From the cell containing the given text, extract its center point as (x, y) coordinate. 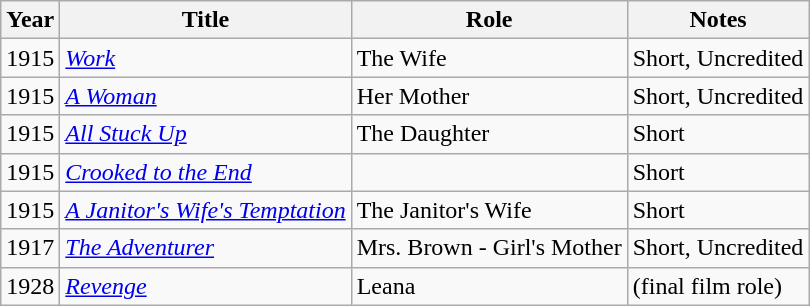
The Janitor's Wife (489, 210)
Role (489, 20)
Her Mother (489, 96)
Notes (718, 20)
The Daughter (489, 134)
The Adventurer (206, 248)
Year (30, 20)
All Stuck Up (206, 134)
A Woman (206, 96)
Leana (489, 286)
Title (206, 20)
1917 (30, 248)
Crooked to the End (206, 172)
Mrs. Brown - Girl's Mother (489, 248)
Work (206, 58)
The Wife (489, 58)
A Janitor's Wife's Temptation (206, 210)
1928 (30, 286)
(final film role) (718, 286)
Revenge (206, 286)
